For the text-containing cell, return its midpoint in (x, y) coordinate format. 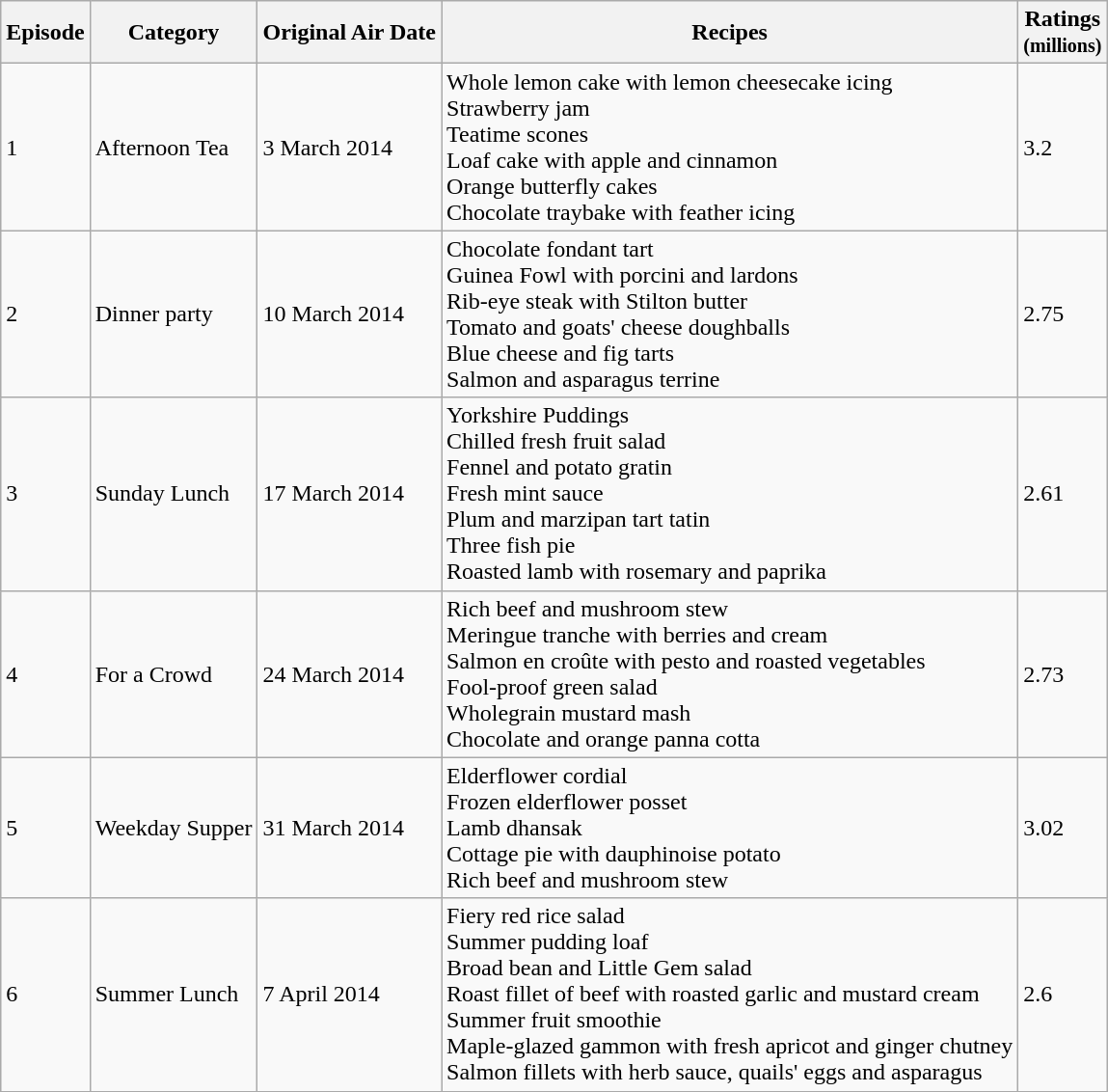
2.75 (1063, 314)
Sunday Lunch (174, 494)
Weekday Supper (174, 828)
Ratings(millions) (1063, 33)
Original Air Date (349, 33)
10 March 2014 (349, 314)
31 March 2014 (349, 828)
2.73 (1063, 673)
Recipes (730, 33)
2 (45, 314)
Summer Lunch (174, 995)
5 (45, 828)
3 (45, 494)
17 March 2014 (349, 494)
3 March 2014 (349, 147)
1 (45, 147)
Category (174, 33)
3.2 (1063, 147)
For a Crowd (174, 673)
2.6 (1063, 995)
24 March 2014 (349, 673)
6 (45, 995)
4 (45, 673)
Episode (45, 33)
3.02 (1063, 828)
7 April 2014 (349, 995)
Elderflower cordialFrozen elderflower possetLamb dhansakCottage pie with dauphinoise potatoRich beef and mushroom stew (730, 828)
2.61 (1063, 494)
Dinner party (174, 314)
Afternoon Tea (174, 147)
